Search for the cell housing the specified text and yield its (X, Y) center coordinate. 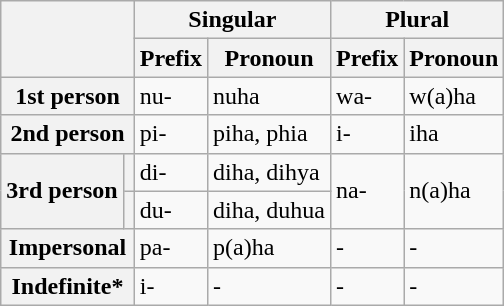
iha (454, 134)
di- (170, 172)
1st person (68, 96)
na- (368, 191)
p(a)ha (268, 248)
Plural (418, 20)
du- (170, 210)
3rd person (62, 191)
Singular (232, 20)
diha, duhua (268, 210)
Indefinite* (68, 286)
wa- (368, 96)
nuha (268, 96)
w(a)ha (454, 96)
n(a)ha (454, 191)
nu- (170, 96)
piha, phia (268, 134)
Impersonal (68, 248)
diha, dihya (268, 172)
2nd person (68, 134)
pi- (170, 134)
pa- (170, 248)
